Return the (X, Y) coordinate for the center point of the cell that contains the specified text.  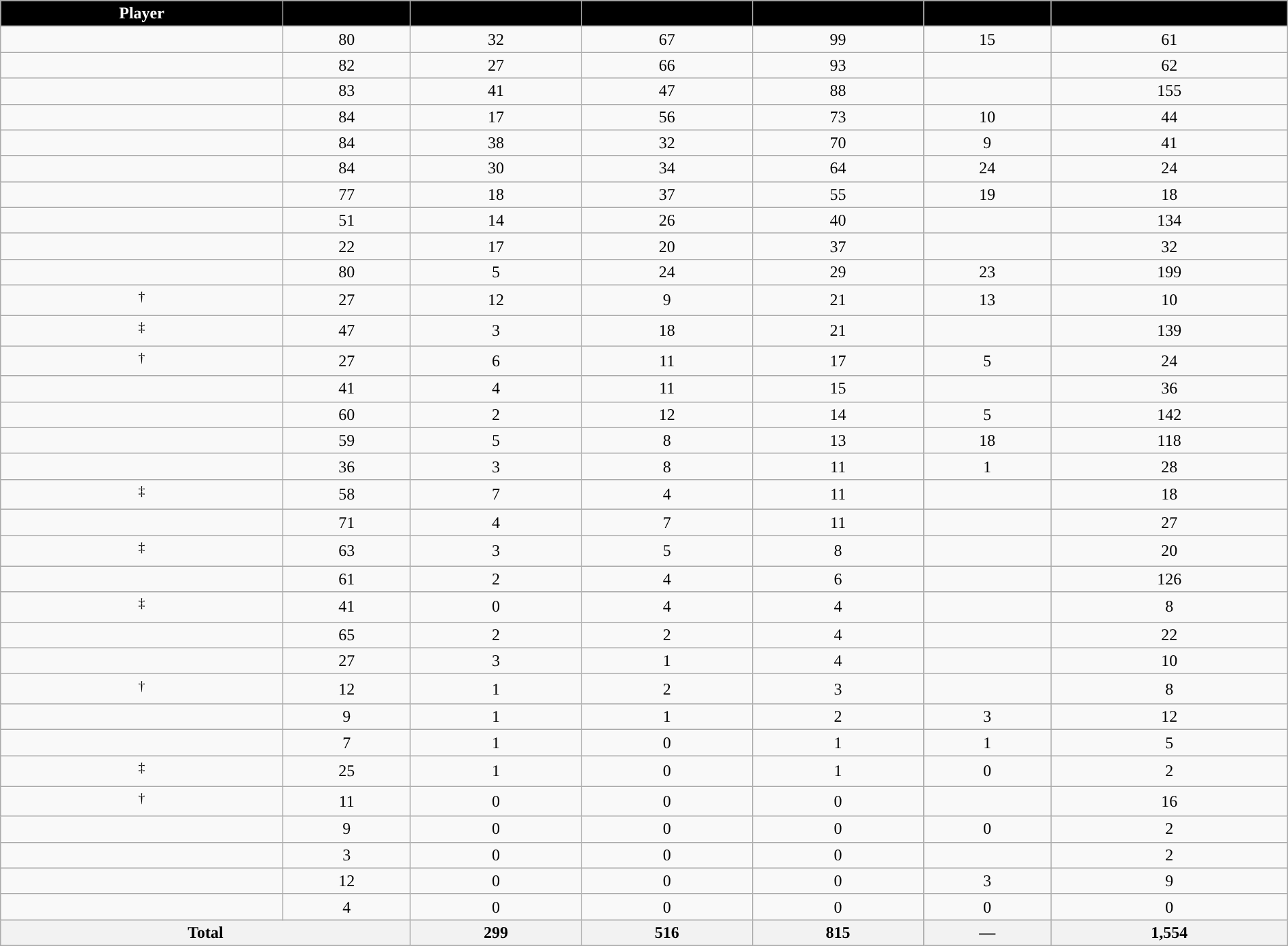
126 (1169, 579)
Player (142, 14)
516 (667, 932)
— (987, 932)
40 (838, 220)
815 (838, 932)
58 (346, 495)
1,554 (1169, 932)
82 (346, 65)
Total (205, 932)
66 (667, 65)
64 (838, 169)
299 (496, 932)
88 (838, 91)
29 (838, 272)
19 (987, 194)
28 (1169, 466)
73 (838, 117)
23 (987, 272)
155 (1169, 91)
77 (346, 194)
30 (496, 169)
51 (346, 220)
139 (1169, 330)
93 (838, 65)
59 (346, 440)
99 (838, 39)
83 (346, 91)
134 (1169, 220)
16 (1169, 801)
70 (838, 143)
38 (496, 143)
71 (346, 523)
26 (667, 220)
67 (667, 39)
118 (1169, 440)
55 (838, 194)
63 (346, 550)
60 (346, 415)
65 (346, 635)
34 (667, 169)
25 (346, 771)
142 (1169, 415)
44 (1169, 117)
62 (1169, 65)
199 (1169, 272)
56 (667, 117)
